Provide the (X, Y) coordinate of the cell's center where the given text is located.  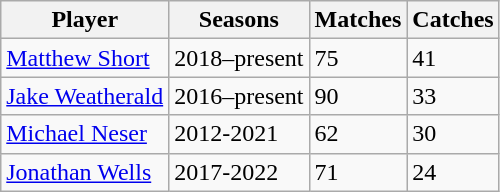
Michael Neser (85, 134)
Catches (453, 20)
Player (85, 20)
Matthew Short (85, 58)
Matches (358, 20)
30 (453, 134)
33 (453, 96)
Jake Weatherald (85, 96)
62 (358, 134)
90 (358, 96)
2017-2022 (239, 172)
2016–present (239, 96)
41 (453, 58)
75 (358, 58)
71 (358, 172)
2018–present (239, 58)
24 (453, 172)
2012-2021 (239, 134)
Seasons (239, 20)
Jonathan Wells (85, 172)
